Output the [x, y] coordinate of the center of the cell containing the given text.  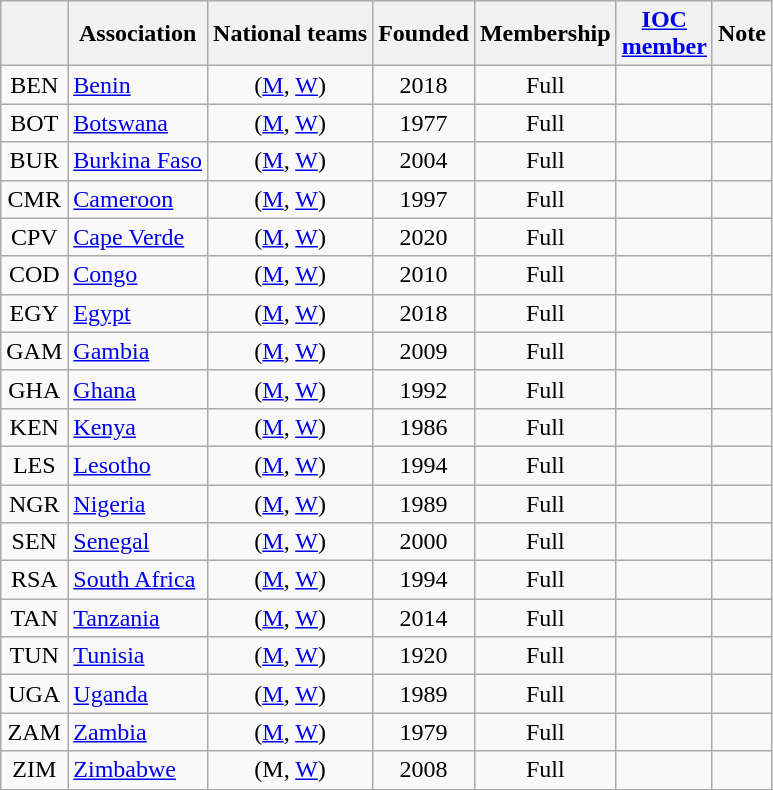
1986 [424, 427]
BOT [34, 123]
1992 [424, 389]
Zimbabwe [138, 770]
BEN [34, 85]
Note [742, 34]
2004 [424, 161]
Lesotho [138, 465]
1977 [424, 123]
Founded [424, 34]
Kenya [138, 427]
Tanzania [138, 618]
Congo [138, 275]
Membership [545, 34]
Botswana [138, 123]
TUN [34, 656]
2000 [424, 542]
1920 [424, 656]
TAN [34, 618]
2008 [424, 770]
Ghana [138, 389]
2009 [424, 351]
2020 [424, 237]
EGY [34, 313]
RSA [34, 580]
South Africa [138, 580]
Burkina Faso [138, 161]
GAM [34, 351]
Senegal [138, 542]
BUR [34, 161]
Zambia [138, 732]
Cameroon [138, 199]
Egypt [138, 313]
2010 [424, 275]
CPV [34, 237]
NGR [34, 503]
2014 [424, 618]
UGA [34, 694]
SEN [34, 542]
1997 [424, 199]
National teams [290, 34]
GHA [34, 389]
Tunisia [138, 656]
Gambia [138, 351]
Cape Verde [138, 237]
CMR [34, 199]
ZAM [34, 732]
IOC member [664, 34]
ZIM [34, 770]
Nigeria [138, 503]
LES [34, 465]
Benin [138, 85]
1979 [424, 732]
Uganda [138, 694]
KEN [34, 427]
COD [34, 275]
Association [138, 34]
